Detect which cell encompasses the target text, then output its [x, y] center coordinate. 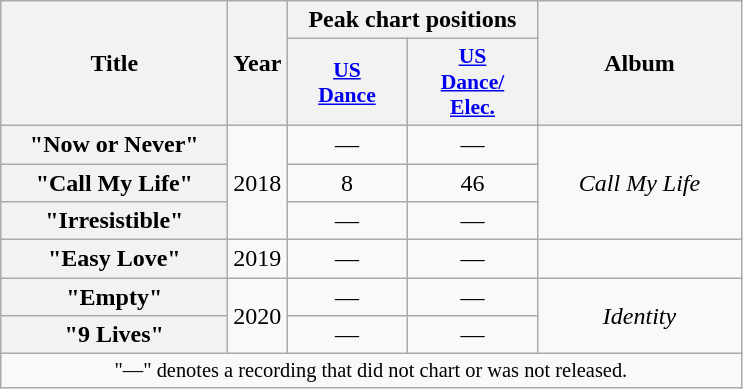
"Call My Life" [114, 183]
"Easy Love" [114, 259]
Identity [640, 316]
2020 [258, 316]
Peak chart positions [412, 20]
USDance/Elec. [472, 82]
"Now or Never" [114, 144]
"Empty" [114, 297]
Year [258, 64]
"—" denotes a recording that did not chart or was not released. [371, 371]
2018 [258, 182]
"9 Lives" [114, 335]
Title [114, 64]
Call My Life [640, 182]
46 [472, 183]
2019 [258, 259]
"Irresistible" [114, 221]
8 [347, 183]
Album [640, 64]
USDance [347, 82]
